Search for the cell housing the specified text and yield its [x, y] center coordinate. 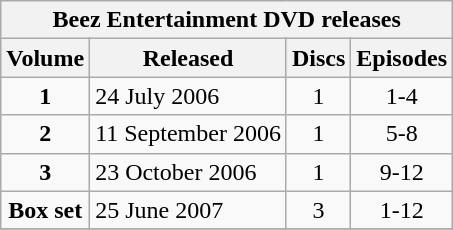
5-8 [402, 134]
Volume [46, 58]
Released [188, 58]
Box set [46, 210]
Episodes [402, 58]
25 June 2007 [188, 210]
9-12 [402, 172]
24 July 2006 [188, 96]
1-4 [402, 96]
11 September 2006 [188, 134]
Discs [318, 58]
Beez Entertainment DVD releases [227, 20]
23 October 2006 [188, 172]
2 [46, 134]
1-12 [402, 210]
